Determine the [x, y] coordinate at the center of the cell enclosing the given text.  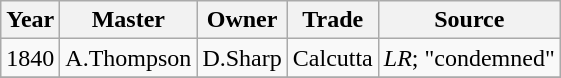
D.Sharp [242, 58]
Calcutta [332, 58]
Year [30, 20]
1840 [30, 58]
A.Thompson [128, 58]
LR; "condemned" [469, 58]
Source [469, 20]
Owner [242, 20]
Master [128, 20]
Trade [332, 20]
